Provide the [x, y] coordinate of the cell's center where the given text is located.  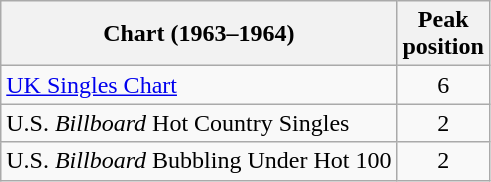
UK Singles Chart [199, 85]
Peakposition [443, 34]
U.S. Billboard Hot Country Singles [199, 123]
U.S. Billboard Bubbling Under Hot 100 [199, 161]
Chart (1963–1964) [199, 34]
6 [443, 85]
